Detect which cell encompasses the target text, then output its [X, Y] center coordinate. 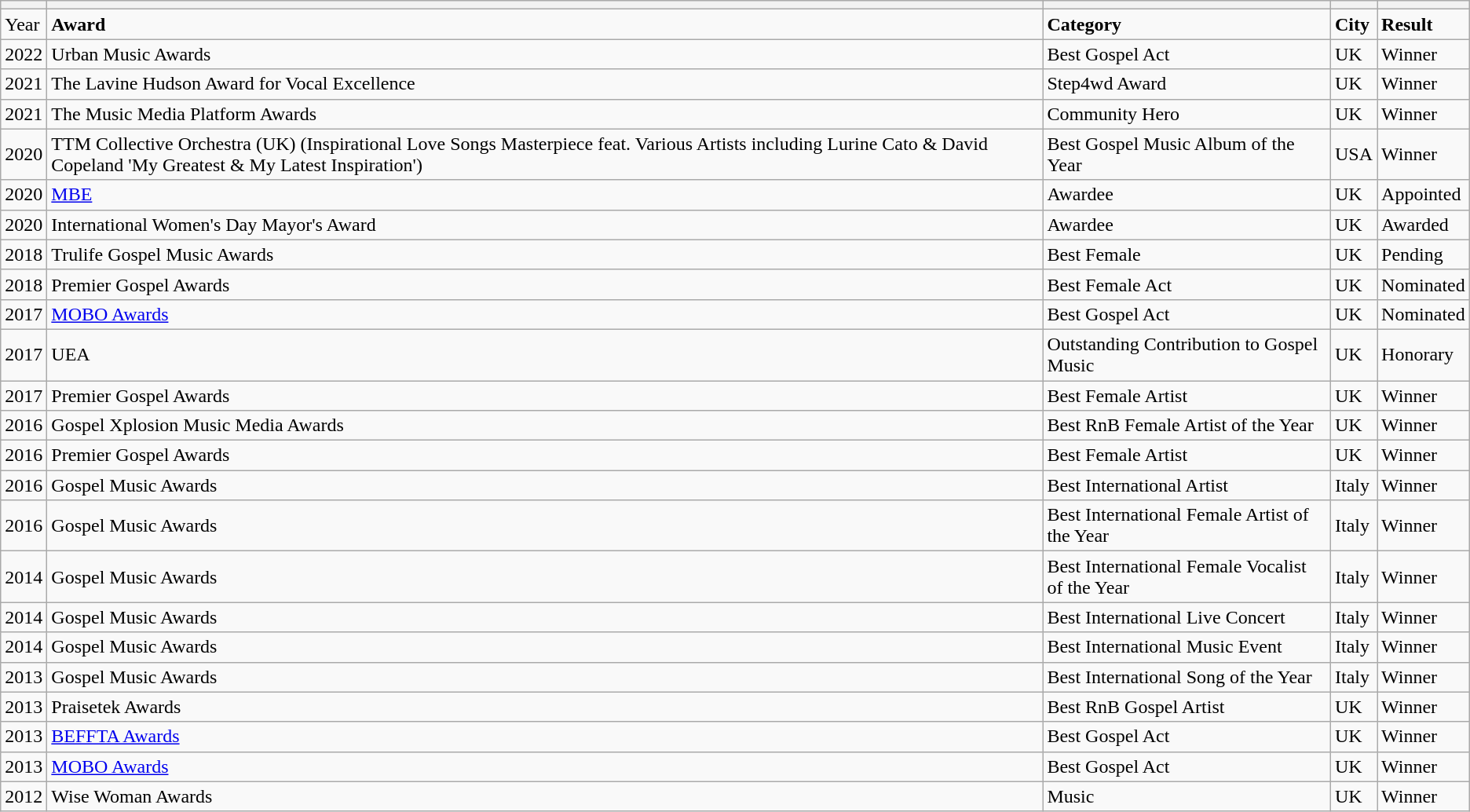
Result [1424, 24]
Best Female [1187, 254]
USA [1354, 154]
City [1354, 24]
Best Female Act [1187, 284]
Best RnB Gospel Artist [1187, 707]
Pending [1424, 254]
2022 [24, 54]
BEFFTA Awards [545, 737]
Gospel Xplosion Music Media Awards [545, 426]
Music [1187, 796]
Appointed [1424, 195]
Trulife Gospel Music Awards [545, 254]
Award [545, 24]
The Lavine Hudson Award for Vocal Excellence [545, 84]
Wise Woman Awards [545, 796]
Category [1187, 24]
Honorary [1424, 355]
Best International Music Event [1187, 647]
Step4wd Award [1187, 84]
Best International Female Artist of the Year [1187, 526]
Best International Song of the Year [1187, 677]
Best International Female Vocalist of the Year [1187, 576]
Community Hero [1187, 114]
Awarded [1424, 225]
Urban Music Awards [545, 54]
Best Gospel Music Album of the Year [1187, 154]
Outstanding Contribution to Gospel Music [1187, 355]
Year [24, 24]
Best International Live Concert [1187, 617]
2012 [24, 796]
Best International Artist [1187, 485]
Praisetek Awards [545, 707]
Best RnB Female Artist of the Year [1187, 426]
UEA [545, 355]
International Women's Day Mayor's Award [545, 225]
The Music Media Platform Awards [545, 114]
MBE [545, 195]
